Scan for the cell matching the given text and deliver its [X, Y] coordinate at center. 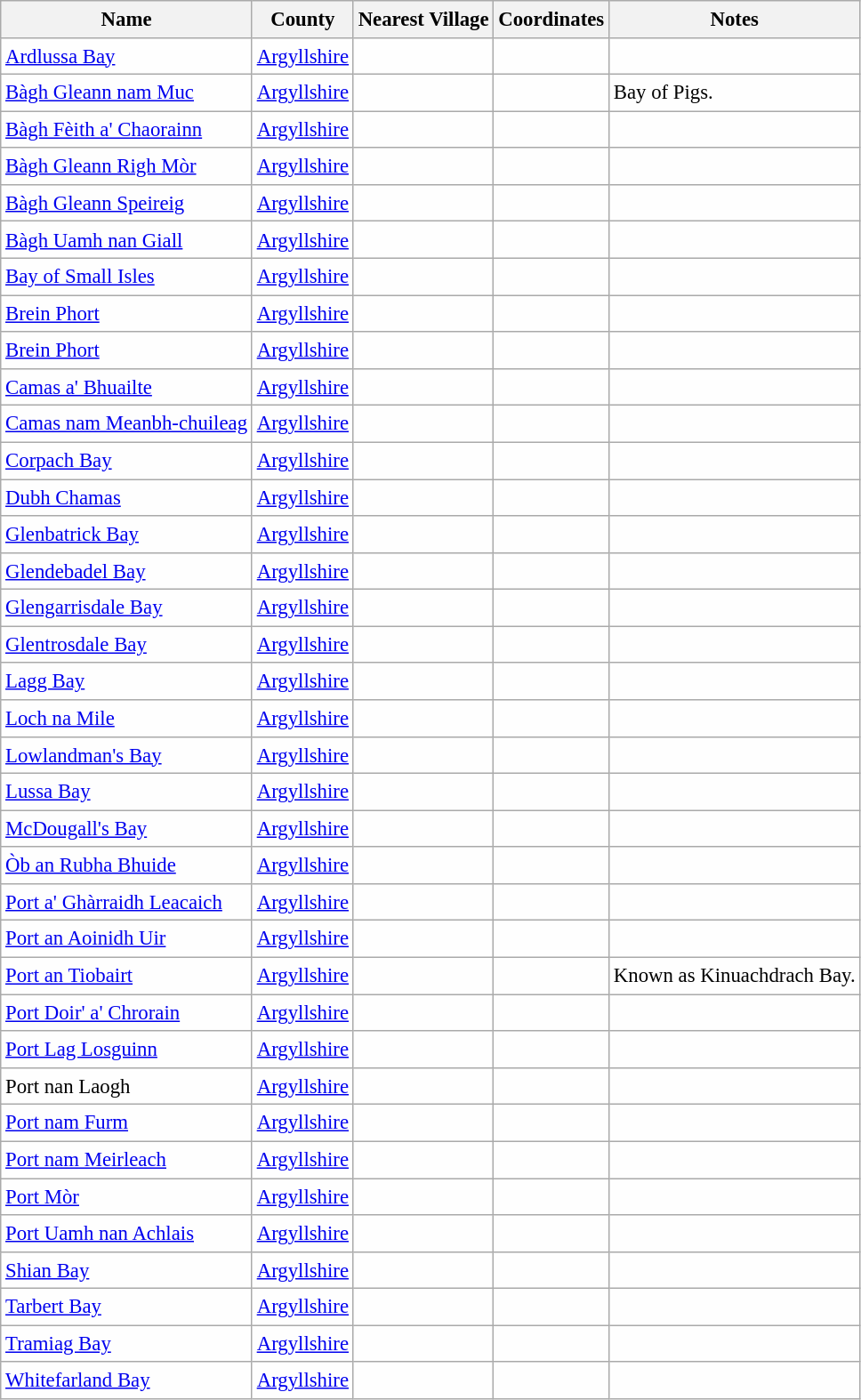
Glengarrisdale Bay [126, 608]
Bàgh Fèith a' Chaorainn [126, 130]
Camas nam Meanbh-chuileag [126, 423]
Dubh Chamas [126, 498]
Name [126, 20]
Glentrosdale Bay [126, 644]
Bay of Pigs. [734, 93]
Bàgh Uamh nan Giall [126, 240]
Port an Aoinidh Uir [126, 939]
Port Mòr [126, 1197]
McDougall's Bay [126, 829]
Tramiag Bay [126, 1343]
Port a' Ghàrraidh Leacaich [126, 902]
Port Uamh nan Achlais [126, 1233]
Camas a' Bhuailte [126, 388]
Bàgh Gleann nam Muc [126, 93]
Nearest Village [423, 20]
Loch na Mile [126, 719]
Shian Bay [126, 1270]
Whitefarland Bay [126, 1380]
Port an Tiobairt [126, 975]
County [302, 20]
Tarbert Bay [126, 1307]
Glendebadel Bay [126, 571]
Notes [734, 20]
Ardlussa Bay [126, 55]
Bay of Small Isles [126, 278]
Lussa Bay [126, 792]
Glenbatrick Bay [126, 534]
Coordinates [551, 20]
Port Doir' a' Chrorain [126, 1012]
Lagg Bay [126, 681]
Port nan Laogh [126, 1087]
Lowlandman's Bay [126, 754]
Port Lag Losguinn [126, 1050]
Port nam Furm [126, 1122]
Bàgh Gleann Righ Mòr [126, 165]
Òb an Rubha Bhuide [126, 865]
Corpach Bay [126, 461]
Known as Kinuachdrach Bay. [734, 975]
Port nam Meirleach [126, 1160]
Bàgh Gleann Speireig [126, 203]
